Identify which cell holds the provided text, then report its [x, y] central coordinate. 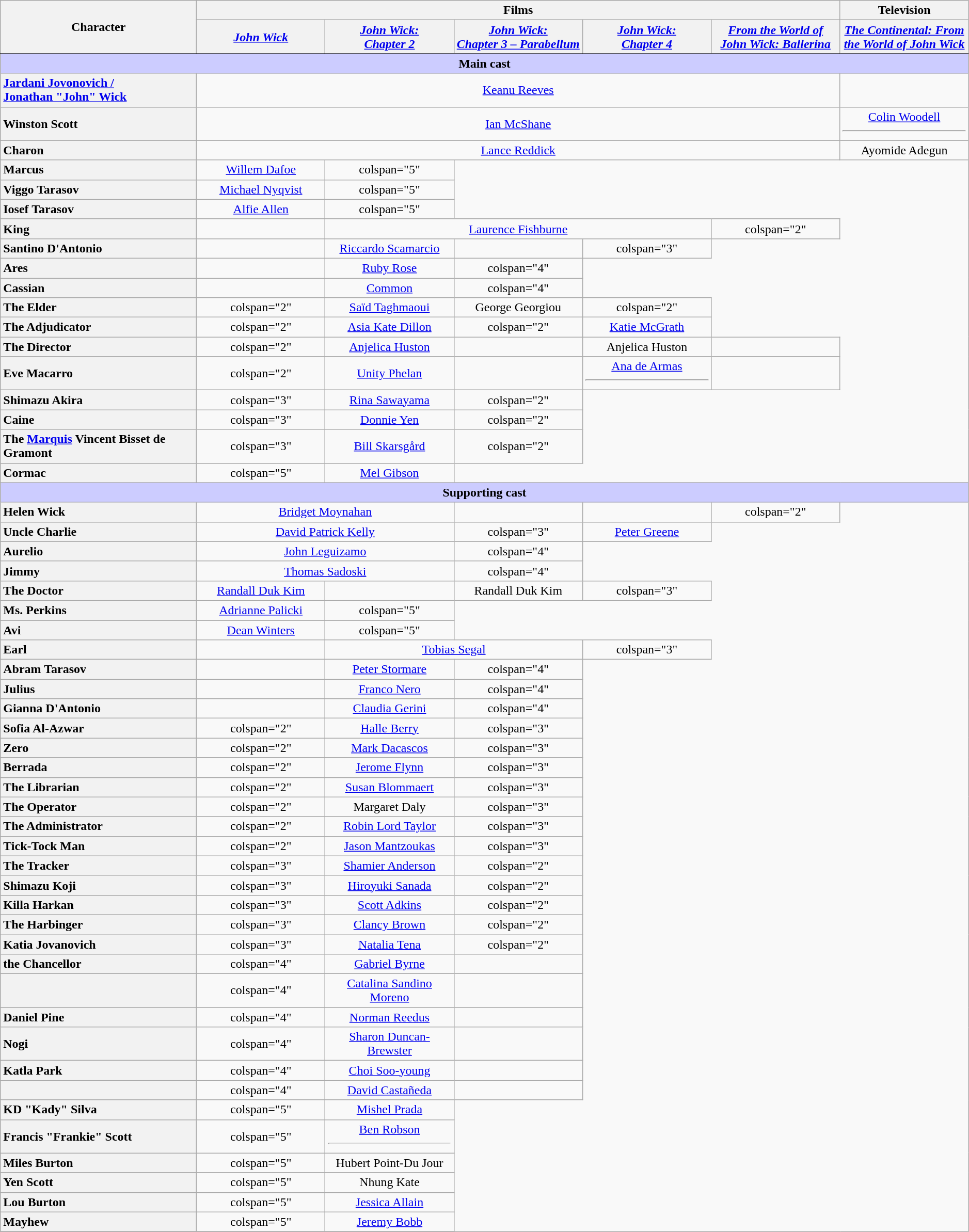
Jimmy [99, 571]
Iosef Tarasov [99, 209]
Margaret Daly [389, 807]
Cormac [99, 473]
Abram Tarasov [99, 669]
The Adjudicator [99, 327]
The Doctor [99, 590]
KD "Kady" Silva [99, 1110]
Adrianne Palicki [261, 610]
Claudia Gerini [389, 709]
Keanu Reeves [518, 90]
Uncle Charlie [99, 532]
Francis "Frankie" Scott [99, 1137]
Willem Dafoe [261, 170]
Rina Sawayama [389, 400]
Shimazu Koji [99, 885]
Jeremy Bobb [389, 1222]
Unity Phelan [389, 374]
Ms. Perkins [99, 610]
Main cast [485, 63]
John Leguizamo [325, 551]
Jason Mantzoukas [389, 846]
From the World of John Wick: Ballerina [775, 37]
Dean Winters [261, 630]
Scott Adkins [389, 905]
Sofia Al-Azwar [99, 728]
George Georgiou [518, 308]
Clancy Brown [389, 924]
John Wick [261, 37]
The Continental: From the World of John Wick [904, 37]
Tick-Tock Man [99, 846]
Jessica Allain [389, 1202]
Supporting cast [485, 492]
Mayhew [99, 1222]
Nogi [99, 1044]
Choi Soo-young [389, 1070]
Gianna D'Antonio [99, 709]
Hiroyuki Sanada [389, 885]
Berrada [99, 767]
Television [904, 10]
Natalia Tena [389, 944]
Character [99, 27]
Ayomide Adegun [904, 150]
Hubert Point-Du Jour [389, 1163]
The Librarian [99, 787]
Bill Skarsgård [389, 446]
Gabriel Byrne [389, 964]
The Administrator [99, 826]
Asia Kate Dillon [389, 327]
Laurence Fishburne [518, 229]
Ares [99, 268]
Ana de Armas [646, 374]
Peter Greene [646, 532]
King [99, 229]
Viggo Tarasov [99, 189]
Miles Burton [99, 1163]
Aurelio [99, 551]
The Harbinger [99, 924]
Ben Robson [389, 1137]
Colin Woodell [904, 124]
Lance Reddick [518, 150]
Robin Lord Taylor [389, 826]
Daniel Pine [99, 1017]
Ian McShane [518, 124]
Julius [99, 689]
Common [389, 287]
Michael Nyqvist [261, 189]
Mel Gibson [389, 473]
Eve Macarro [99, 374]
John Wick:Chapter 3 – Parabellum [518, 37]
Mark Dacascos [389, 748]
Katie McGrath [646, 327]
Caine [99, 420]
Helen Wick [99, 512]
Yen Scott [99, 1182]
Saïd Taghmaoui [389, 308]
Alfie Allen [261, 209]
Marcus [99, 170]
the Chancellor [99, 964]
Films [518, 10]
The Tracker [99, 866]
Jerome Flynn [389, 767]
Franco Nero [389, 689]
Riccardo Scamarcio [389, 248]
Winston Scott [99, 124]
Santino D'Antonio [99, 248]
Nhung Kate [389, 1182]
The Marquis Vincent Bisset de Gramont [99, 446]
Susan Blommaert [389, 787]
Earl [99, 650]
The Director [99, 347]
Catalina Sandino Moreno [389, 991]
Tobias Segal [454, 650]
Ruby Rose [389, 268]
The Operator [99, 807]
Peter Stormare [389, 669]
Charon [99, 150]
Bridget Moynahan [325, 512]
Killa Harkan [99, 905]
Lou Burton [99, 1202]
Jardani Jovonovich /Jonathan "John" Wick [99, 90]
David Patrick Kelly [325, 532]
Shimazu Akira [99, 400]
Donnie Yen [389, 420]
David Castañeda [389, 1090]
Katla Park [99, 1070]
Katia Jovanovich [99, 944]
Sharon Duncan-Brewster [389, 1044]
The Elder [99, 308]
Shamier Anderson [389, 866]
Mishel Prada [389, 1110]
Zero [99, 748]
John Wick:Chapter 2 [389, 37]
Cassian [99, 287]
Halle Berry [389, 728]
John Wick:Chapter 4 [646, 37]
Norman Reedus [389, 1017]
Avi [99, 630]
Thomas Sadoski [325, 571]
